Search for the cell housing the specified text and yield its (X, Y) center coordinate. 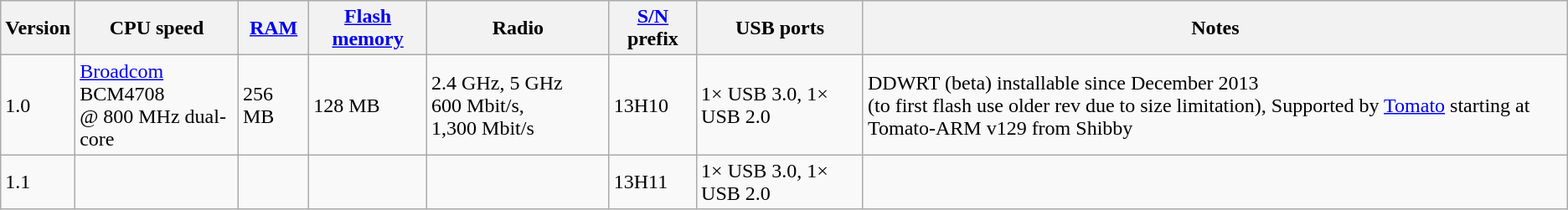
2.4 GHz, 5 GHz600 Mbit/s, 1,300 Mbit/s (518, 105)
USB ports (781, 28)
13H11 (652, 182)
Flash memory (369, 28)
Radio (518, 28)
S/N prefix (652, 28)
Notes (1215, 28)
CPU speed (157, 28)
RAM (273, 28)
1.1 (39, 182)
Version (39, 28)
1.0 (39, 105)
13H10 (652, 105)
Broadcom BCM4708@ 800 MHz dual-core (157, 105)
128 MB (369, 105)
256 MB (273, 105)
